Detect which cell encompasses the target text, then output its (x, y) center coordinate. 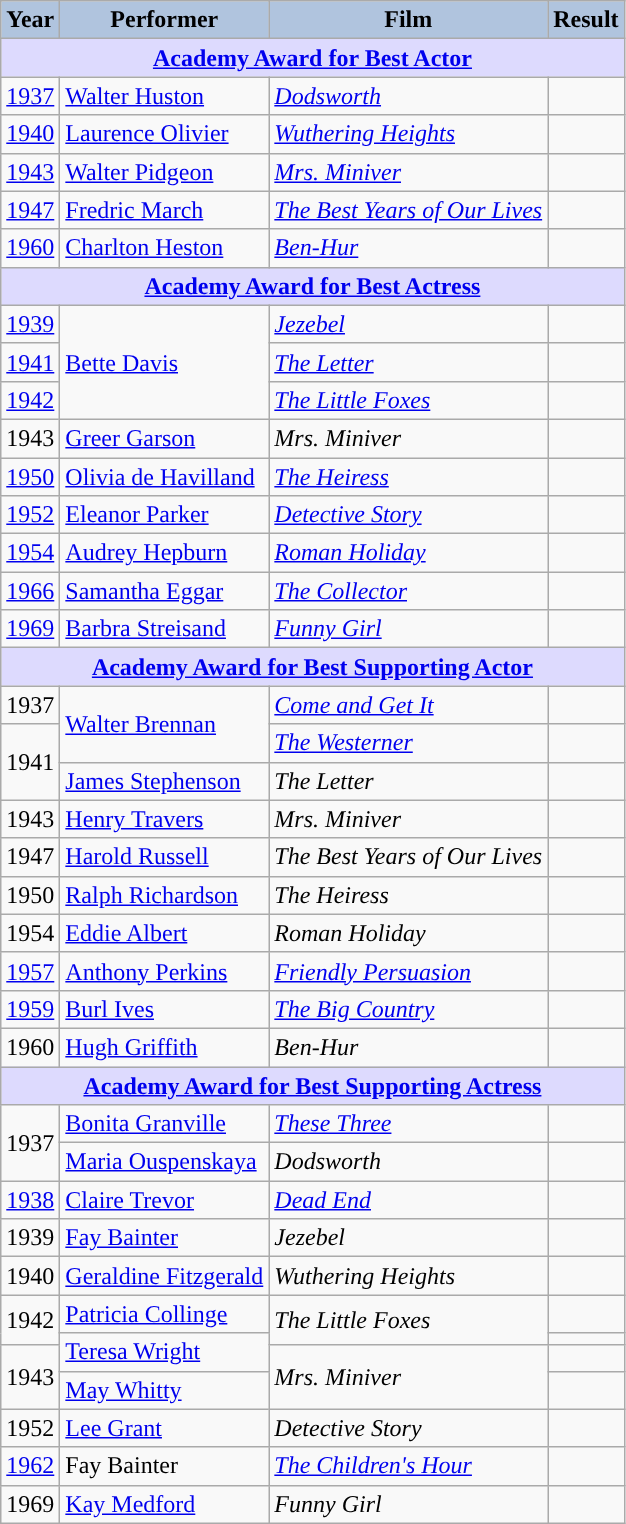
Year (30, 20)
Ralph Richardson (164, 895)
Kay Medford (164, 1504)
Eleanor Parker (164, 515)
Audrey Hepburn (164, 553)
Barbra Streisand (164, 629)
Greer Garson (164, 438)
Henry Travers (164, 819)
1966 (30, 591)
Walter Pidgeon (164, 172)
The Big Country (408, 1009)
Friendly Persuasion (408, 971)
The Westerner (408, 743)
Walter Huston (164, 96)
Hugh Griffith (164, 1047)
Lee Grant (164, 1428)
Geraldine Fitzgerald (164, 1276)
Claire Trevor (164, 1200)
Maria Ouspenskaya (164, 1162)
The Children's Hour (408, 1466)
1959 (30, 1009)
Academy Award for Best Supporting Actress (312, 1085)
Dead End (408, 1200)
Teresa Wright (164, 1352)
These Three (408, 1124)
1938 (30, 1200)
Fredric March (164, 210)
Come and Get It (408, 705)
Eddie Albert (164, 933)
Anthony Perkins (164, 971)
Film (408, 20)
Burl Ives (164, 1009)
Harold Russell (164, 857)
Charlton Heston (164, 248)
Walter Brennan (164, 724)
May Whitty (164, 1390)
Performer (164, 20)
1957 (30, 971)
Patricia Collinge (164, 1314)
Academy Award for Best Actor (312, 58)
The Collector (408, 591)
Bette Davis (164, 362)
Samantha Eggar (164, 591)
Academy Award for Best Actress (312, 286)
1962 (30, 1466)
Laurence Olivier (164, 134)
Bonita Granville (164, 1124)
Result (586, 20)
Academy Award for Best Supporting Actor (312, 667)
Olivia de Havilland (164, 477)
James Stephenson (164, 781)
